Output the (X, Y) coordinate of the center of the cell containing the given text.  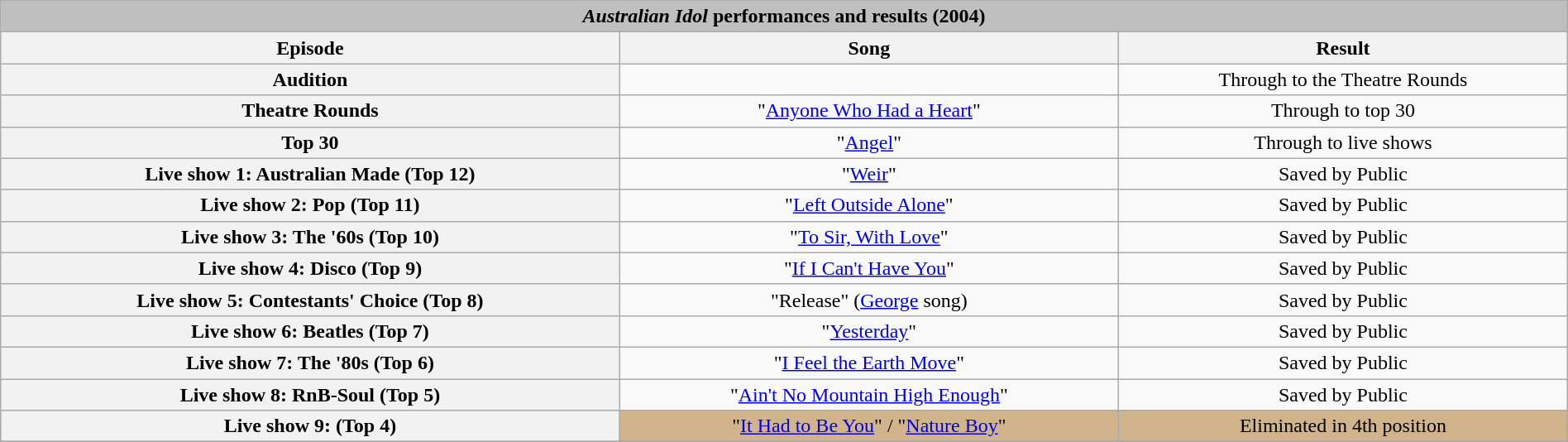
Live show 4: Disco (Top 9) (310, 268)
Episode (310, 48)
Through to the Theatre Rounds (1343, 79)
Through to top 30 (1343, 111)
"I Feel the Earth Move" (869, 363)
"Weir" (869, 174)
"Left Outside Alone" (869, 205)
Through to live shows (1343, 142)
"Release" (George song) (869, 300)
Live show 9: (Top 4) (310, 426)
"To Sir, With Love" (869, 237)
Eliminated in 4th position (1343, 426)
Live show 2: Pop (Top 11) (310, 205)
Australian Idol performances and results (2004) (784, 17)
Live show 1: Australian Made (Top 12) (310, 174)
Live show 3: The '60s (Top 10) (310, 237)
Live show 5: Contestants' Choice (Top 8) (310, 300)
Result (1343, 48)
Top 30 (310, 142)
"Yesterday" (869, 331)
"Angel" (869, 142)
"Anyone Who Had a Heart" (869, 111)
Theatre Rounds (310, 111)
Live show 7: The '80s (Top 6) (310, 363)
"Ain't No Mountain High Enough" (869, 395)
Live show 8: RnB-Soul (Top 5) (310, 395)
Audition (310, 79)
"It Had to Be You" / "Nature Boy" (869, 426)
Song (869, 48)
Live show 6: Beatles (Top 7) (310, 331)
"If I Can't Have You" (869, 268)
